Identify which cell holds the provided text, then report its [x, y] central coordinate. 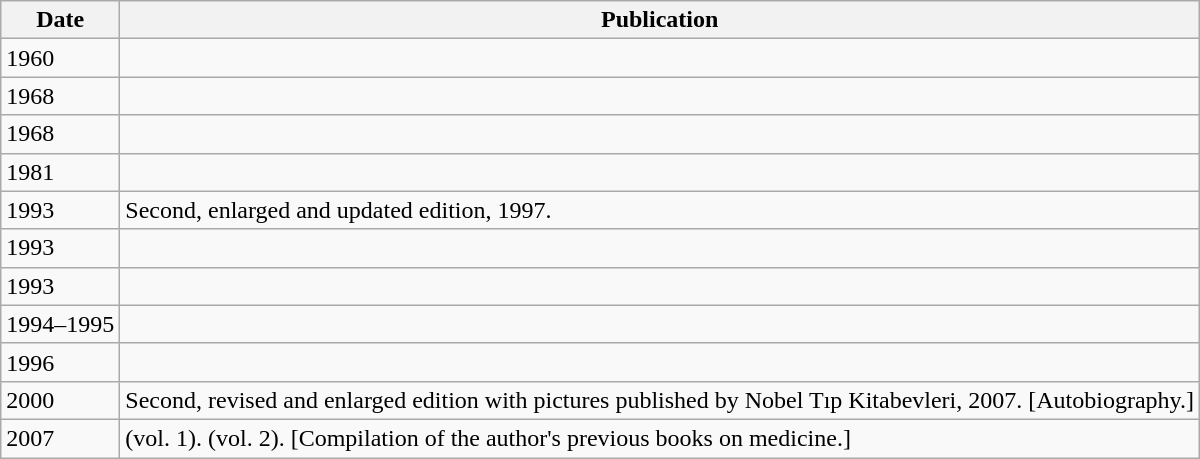
2007 [60, 438]
1996 [60, 362]
1994–1995 [60, 324]
Publication [660, 20]
Date [60, 20]
2000 [60, 400]
1981 [60, 172]
Second, enlarged and updated edition, 1997. [660, 210]
(vol. 1). (vol. 2). [Compilation of the author's previous books on medicine.] [660, 438]
Second, revised and enlarged edition with pictures published by Nobel Tıp Kitabevleri, 2007. [Autobiography.] [660, 400]
1960 [60, 58]
